Provide the [X, Y] coordinate of the cell's center where the given text is located.  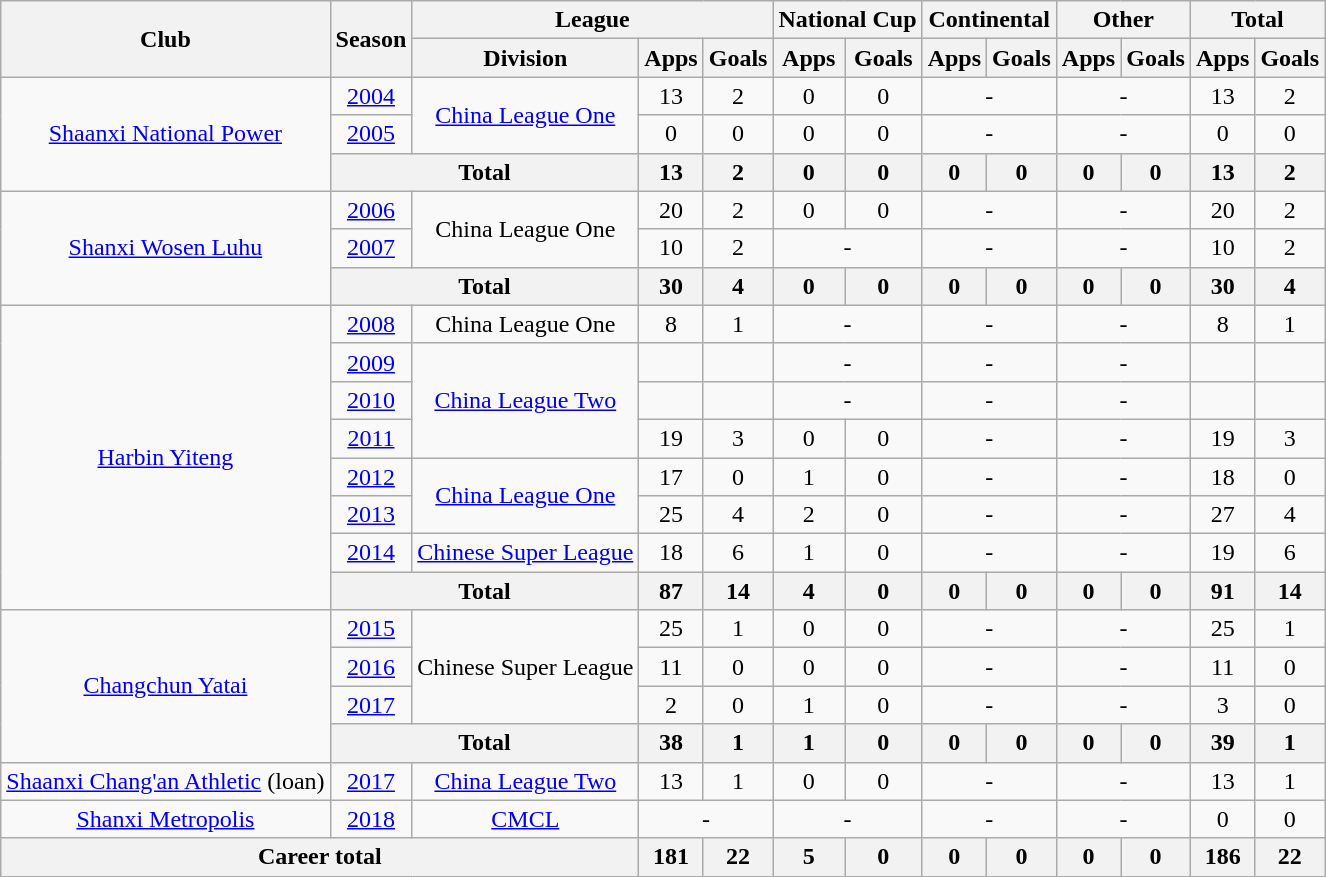
2018 [371, 819]
2014 [371, 553]
Other [1123, 20]
2012 [371, 477]
2004 [371, 96]
League [592, 20]
Shaanxi Chang'an Athletic (loan) [166, 781]
Shanxi Wosen Luhu [166, 248]
38 [671, 743]
27 [1222, 515]
2013 [371, 515]
Division [526, 58]
2011 [371, 438]
2015 [371, 629]
2005 [371, 134]
Club [166, 39]
Season [371, 39]
91 [1222, 591]
Shaanxi National Power [166, 134]
39 [1222, 743]
CMCL [526, 819]
87 [671, 591]
National Cup [848, 20]
2009 [371, 362]
186 [1222, 857]
17 [671, 477]
2016 [371, 667]
Career total [320, 857]
2008 [371, 324]
181 [671, 857]
Harbin Yiteng [166, 457]
Shanxi Metropolis [166, 819]
5 [809, 857]
2007 [371, 248]
Changchun Yatai [166, 686]
2010 [371, 400]
Continental [989, 20]
2006 [371, 210]
